Capture the cell that displays the provided text and extract its (x, y) central coordinate. 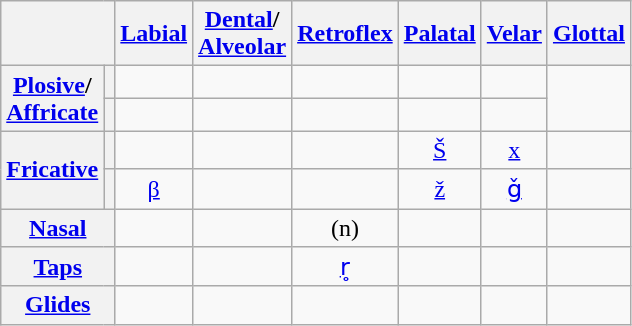
Fricative (52, 170)
β (154, 189)
Labial (154, 34)
Plosive/Affricate (52, 98)
x (514, 150)
Taps (58, 267)
(n) (346, 227)
Velar (514, 34)
Š (440, 150)
ž (440, 189)
Nasal (58, 227)
Retroflex (346, 34)
Glides (58, 305)
Dental/Alveolar (242, 34)
Palatal (440, 34)
ǧ (514, 189)
r̥ (346, 267)
Glottal (588, 34)
